Find where the given text appears and provide that cell's center as (x, y) coordinate. 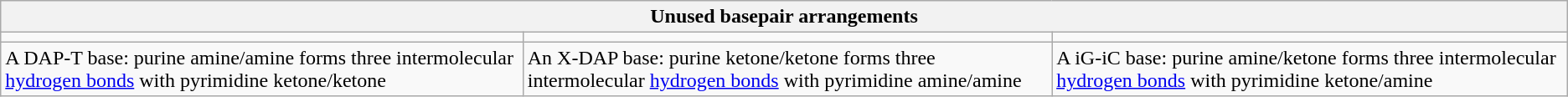
A iG-iC base: purine amine/ketone forms three intermolecular hydrogen bonds with pyrimidine ketone/amine (1310, 69)
Unused basepair arrangements (784, 17)
An X-DAP base: purine ketone/ketone forms three intermolecular hydrogen bonds with pyrimidine amine/amine (787, 69)
A DAP-T base: purine amine/amine forms three intermolecular hydrogen bonds with pyrimidine ketone/ketone (261, 69)
